Return the (X, Y) coordinate for the center point of the cell that contains the specified text.  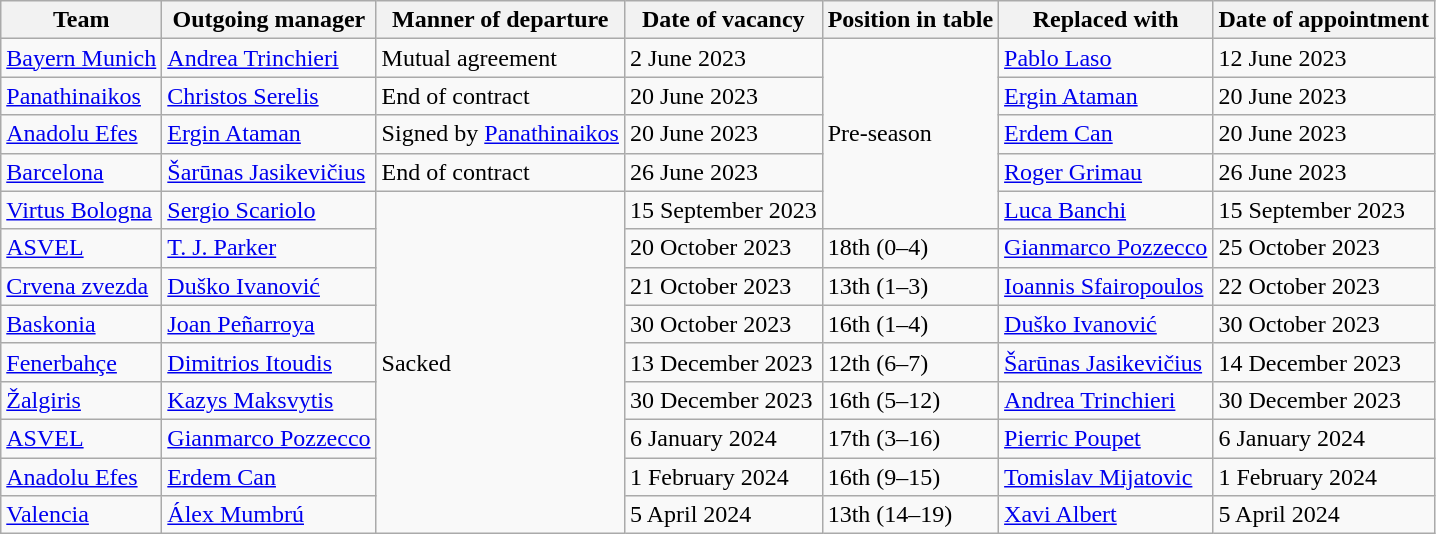
Tomislav Mijatovic (1106, 477)
Manner of departure (500, 20)
Sergio Scariolo (269, 210)
Luca Banchi (1106, 210)
Pierric Poupet (1106, 438)
21 October 2023 (723, 286)
Kazys Maksvytis (269, 400)
13th (1–3) (910, 286)
Bayern Munich (82, 58)
Sacked (500, 362)
Joan Peñarroya (269, 324)
Roger Grimau (1106, 172)
12 June 2023 (1324, 58)
25 October 2023 (1324, 248)
Dimitrios Itoudis (269, 362)
Date of vacancy (723, 20)
Fenerbahçe (82, 362)
Signed by Panathinaikos (500, 134)
17th (3–16) (910, 438)
13th (14–19) (910, 515)
Team (82, 20)
Barcelona (82, 172)
Outgoing manager (269, 20)
Replaced with (1106, 20)
Pablo Laso (1106, 58)
13 December 2023 (723, 362)
Date of appointment (1324, 20)
T. J. Parker (269, 248)
Virtus Bologna (82, 210)
20 October 2023 (723, 248)
Ioannis Sfairopoulos (1106, 286)
Position in table (910, 20)
16th (9–15) (910, 477)
2 June 2023 (723, 58)
Baskonia (82, 324)
Žalgiris (82, 400)
16th (1–4) (910, 324)
22 October 2023 (1324, 286)
Crvena zvezda (82, 286)
Xavi Albert (1106, 515)
Christos Serelis (269, 96)
Álex Mumbrú (269, 515)
18th (0–4) (910, 248)
Panathinaikos (82, 96)
Pre-season (910, 134)
12th (6–7) (910, 362)
16th (5–12) (910, 400)
Valencia (82, 515)
14 December 2023 (1324, 362)
Mutual agreement (500, 58)
